Locate the cell with the specified text and output its [x, y] center coordinate. 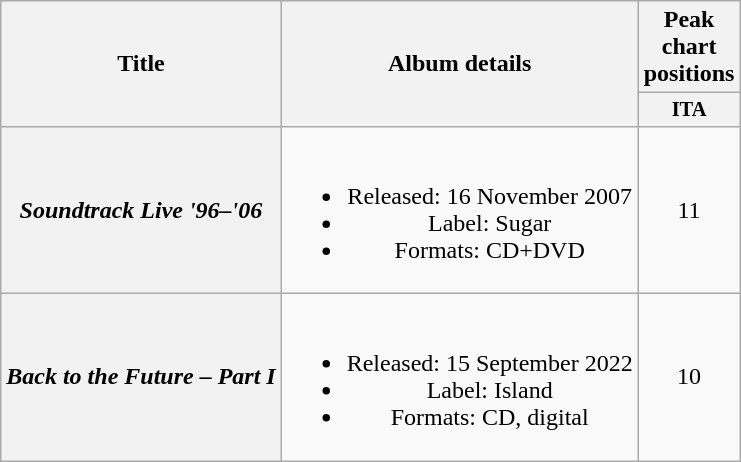
Peak chart positions [689, 47]
Title [141, 64]
11 [689, 210]
ITA [689, 110]
Album details [460, 64]
Soundtrack Live '96–'06 [141, 210]
Released: 16 November 2007Label: SugarFormats: CD+DVD [460, 210]
Back to the Future – Part I [141, 378]
Released: 15 September 2022Label: IslandFormats: CD, digital [460, 378]
10 [689, 378]
